Scan for the cell matching the given text and deliver its [X, Y] coordinate at center. 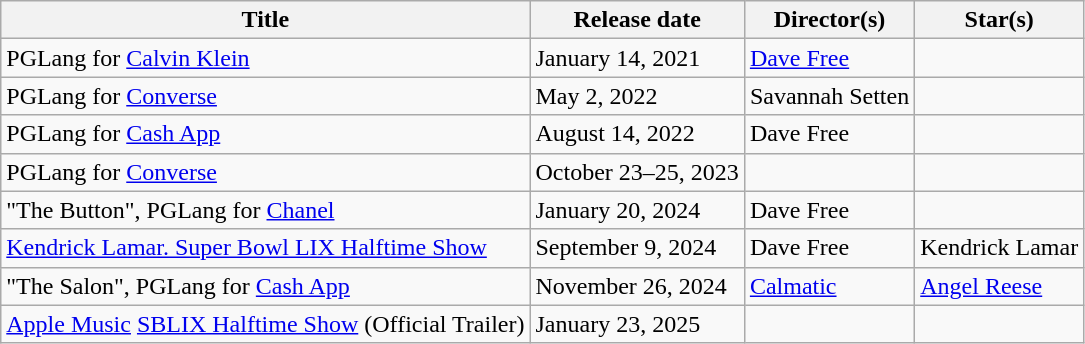
January 14, 2021 [637, 58]
October 23–25, 2023 [637, 172]
Angel Reese [1000, 286]
September 9, 2024 [637, 248]
May 2, 2022 [637, 96]
Release date [637, 20]
Apple Music SBLIX Halftime Show (Official Trailer) [266, 324]
"The Salon", PGLang for Cash App [266, 286]
January 23, 2025 [637, 324]
Calmatic [829, 286]
Title [266, 20]
Director(s) [829, 20]
August 14, 2022 [637, 134]
January 20, 2024 [637, 210]
PGLang for Calvin Klein [266, 58]
Kendrick Lamar [1000, 248]
Star(s) [1000, 20]
Savannah Setten [829, 96]
PGLang for Cash App [266, 134]
November 26, 2024 [637, 286]
Kendrick Lamar. Super Bowl LIX Halftime Show [266, 248]
"The Button", PGLang for Chanel [266, 210]
